Search for the cell housing the specified text and yield its [X, Y] center coordinate. 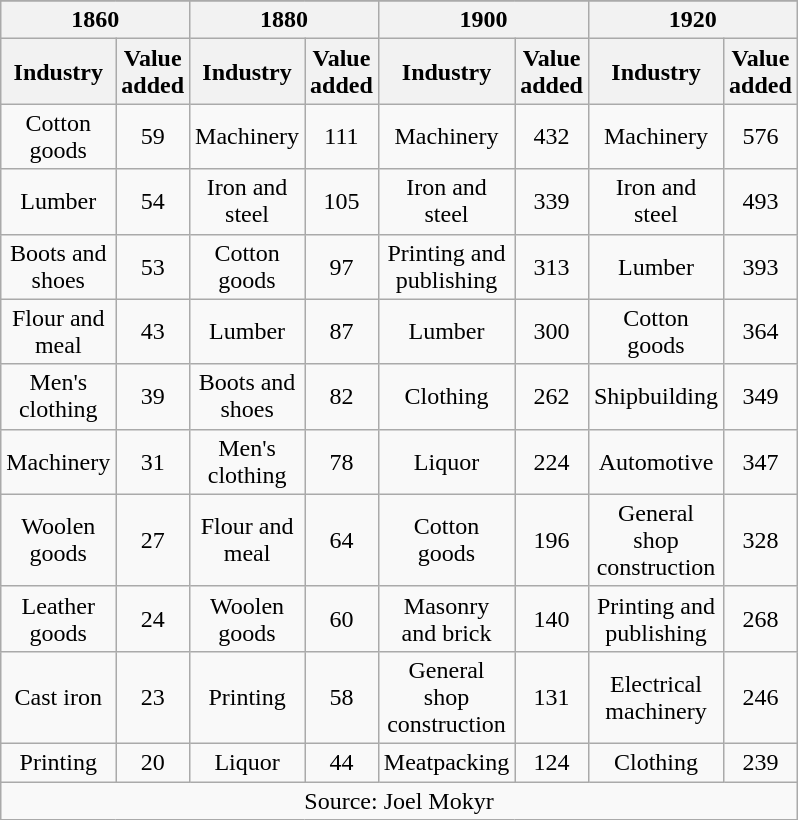
1920 [692, 20]
20 [153, 762]
Source: Joel Mokyr [400, 801]
105 [342, 202]
39 [153, 396]
97 [342, 266]
111 [342, 136]
87 [342, 332]
576 [761, 136]
339 [552, 202]
54 [153, 202]
239 [761, 762]
60 [342, 618]
393 [761, 266]
23 [153, 697]
246 [761, 697]
64 [342, 540]
44 [342, 762]
43 [153, 332]
196 [552, 540]
124 [552, 762]
Leather goods [58, 618]
Automotive [656, 462]
262 [552, 396]
300 [552, 332]
31 [153, 462]
432 [552, 136]
493 [761, 202]
53 [153, 266]
27 [153, 540]
347 [761, 462]
24 [153, 618]
140 [552, 618]
58 [342, 697]
1860 [96, 20]
349 [761, 396]
268 [761, 618]
78 [342, 462]
82 [342, 396]
Meatpacking [446, 762]
224 [552, 462]
131 [552, 697]
1880 [284, 20]
Shipbuilding [656, 396]
59 [153, 136]
Masonry and brick [446, 618]
1900 [483, 20]
Cast iron [58, 697]
328 [761, 540]
364 [761, 332]
Electrical machinery [656, 697]
313 [552, 266]
